Scan for the cell matching the given text and deliver its (X, Y) coordinate at center. 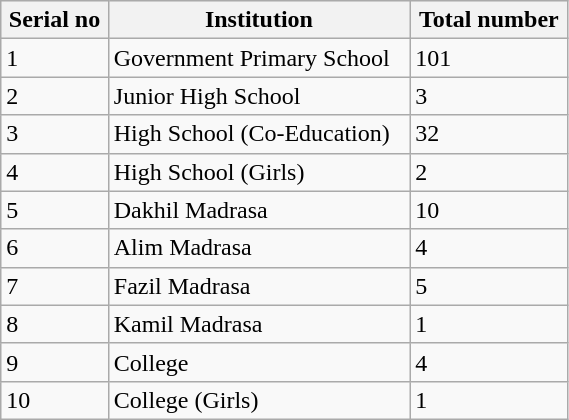
High School (Girls) (258, 172)
Alim Madrasa (258, 248)
9 (55, 362)
Government Primary School (258, 58)
Dakhil Madrasa (258, 210)
High School (Co-Education) (258, 134)
College (258, 362)
32 (489, 134)
101 (489, 58)
Fazil Madrasa (258, 286)
8 (55, 324)
Total number (489, 20)
Serial no (55, 20)
6 (55, 248)
Junior High School (258, 96)
Institution (258, 20)
College (Girls) (258, 400)
Kamil Madrasa (258, 324)
7 (55, 286)
